For the text-containing cell, return its midpoint in [X, Y] coordinate format. 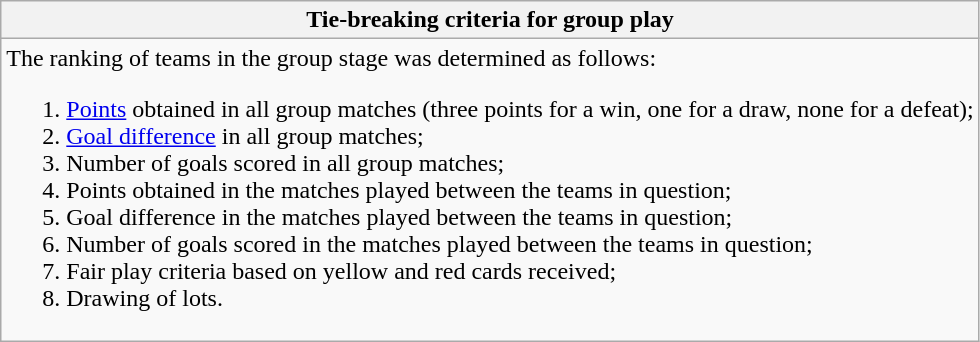
Tie-breaking criteria for group play [490, 20]
